Detect which cell encompasses the target text, then output its [x, y] center coordinate. 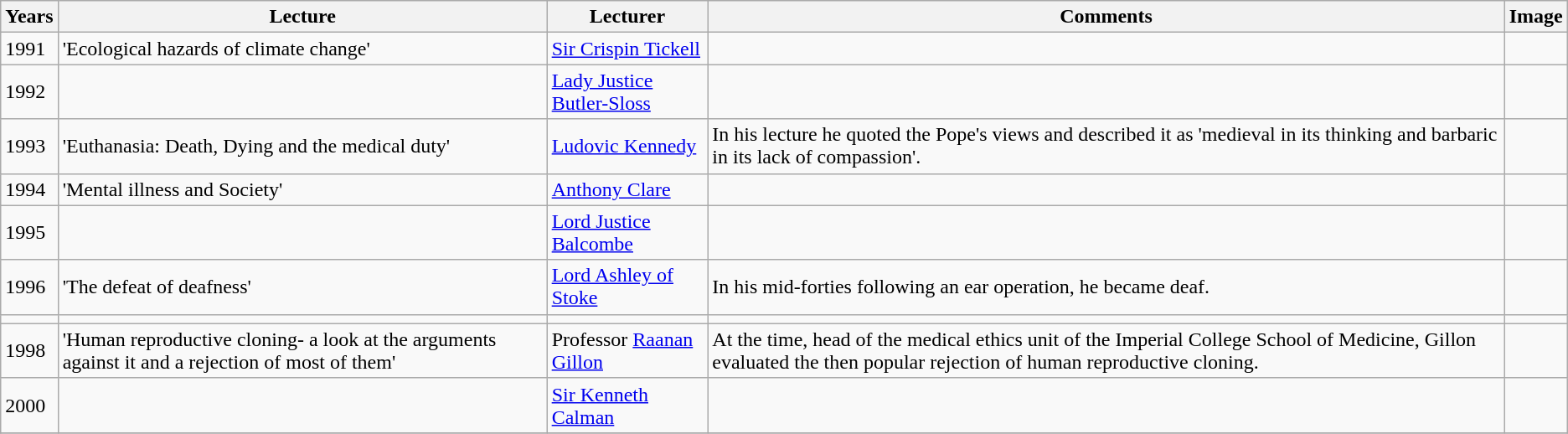
'Mental illness and Society' [302, 189]
'The defeat of deafness' [302, 287]
Lord Justice Balcombe [627, 233]
1993 [29, 146]
Lecture [302, 17]
'Human reproductive cloning- a look at the arguments against it and a rejection of most of them' [302, 350]
'Euthanasia: Death, Dying and the medical duty' [302, 146]
1998 [29, 350]
In his lecture he quoted the Pope's views and described it as 'medieval in its thinking and barbaric in its lack of compassion'. [1106, 146]
1995 [29, 233]
1994 [29, 189]
1992 [29, 92]
Comments [1106, 17]
Anthony Clare [627, 189]
Lecturer [627, 17]
Lady Justice Butler-Sloss [627, 92]
Image [1536, 17]
Sir Kenneth Calman [627, 406]
1991 [29, 49]
Lord Ashley of Stoke [627, 287]
Sir Crispin Tickell [627, 49]
Years [29, 17]
Ludovic Kennedy [627, 146]
1996 [29, 287]
Professor Raanan Gillon [627, 350]
2000 [29, 406]
In his mid-forties following an ear operation, he became deaf. [1106, 287]
'Ecological hazards of climate change' [302, 49]
